Find where the given text appears and provide that cell's center as (X, Y) coordinate. 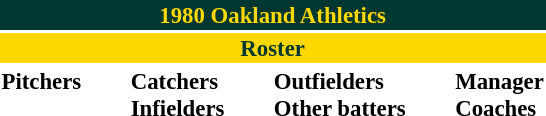
1980 Oakland Athletics (272, 15)
Roster (272, 48)
